Provide the (x, y) coordinate of the cell's center where the given text is located.  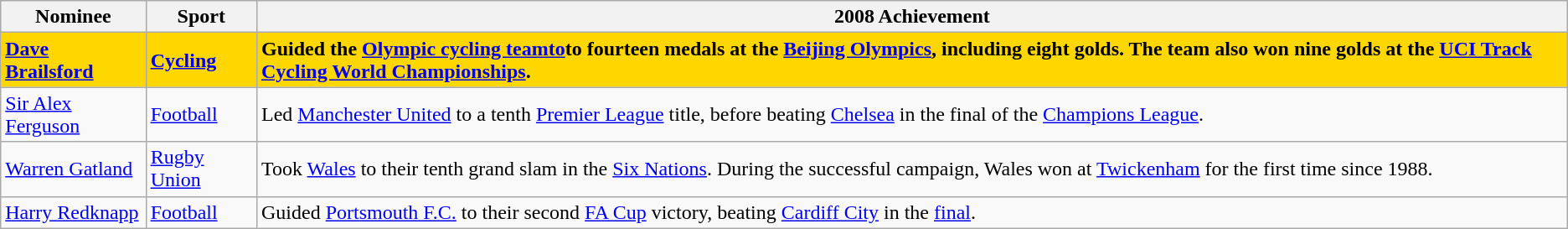
Dave Brailsford (74, 60)
Rugby Union (201, 169)
Sir Alex Ferguson (74, 114)
Cycling (201, 60)
Harry Redknapp (74, 212)
2008 Achievement (911, 17)
Took Wales to their tenth grand slam in the Six Nations. During the successful campaign, Wales won at Twickenham for the first time since 1988. (911, 169)
Guided Portsmouth F.C. to their second FA Cup victory, beating Cardiff City in the final. (911, 212)
Sport (201, 17)
Warren Gatland (74, 169)
Nominee (74, 17)
Led Manchester United to a tenth Premier League title, before beating Chelsea in the final of the Champions League. (911, 114)
